Search for the cell housing the specified text and yield its (x, y) center coordinate. 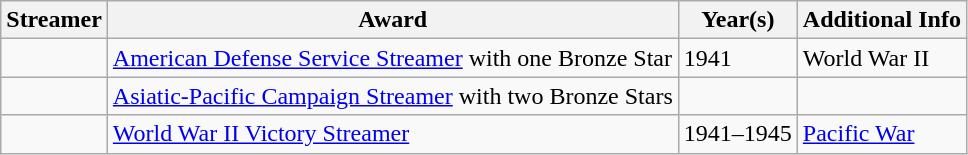
World War II (882, 58)
American Defense Service Streamer with one Bronze Star (392, 58)
Award (392, 20)
World War II Victory Streamer (392, 134)
Additional Info (882, 20)
Asiatic-Pacific Campaign Streamer with two Bronze Stars (392, 96)
Pacific War (882, 134)
1941 (738, 58)
Streamer (54, 20)
Year(s) (738, 20)
1941–1945 (738, 134)
